Determine the [x, y] coordinate at the center of the cell enclosing the given text.  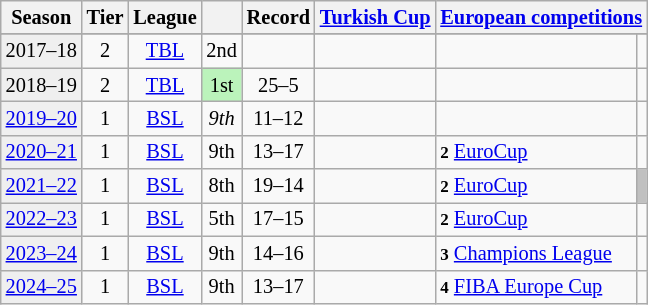
2020–21 [42, 152]
2017–18 [42, 51]
Record [278, 17]
2024–25 [42, 287]
Turkish Cup [376, 17]
25–5 [278, 85]
8th [222, 186]
3 Champions League [536, 253]
2018–19 [42, 85]
17–15 [278, 219]
19–14 [278, 186]
2022–23 [42, 219]
2019–20 [42, 118]
4 FIBA Europe Cup [536, 287]
League [164, 17]
14–16 [278, 253]
2nd [222, 51]
Tier [106, 17]
European competitions [541, 17]
5th [222, 219]
Season [42, 17]
2023–24 [42, 253]
1st [222, 85]
2021–22 [42, 186]
11–12 [278, 118]
